Find where the given text appears and provide that cell's center as (x, y) coordinate. 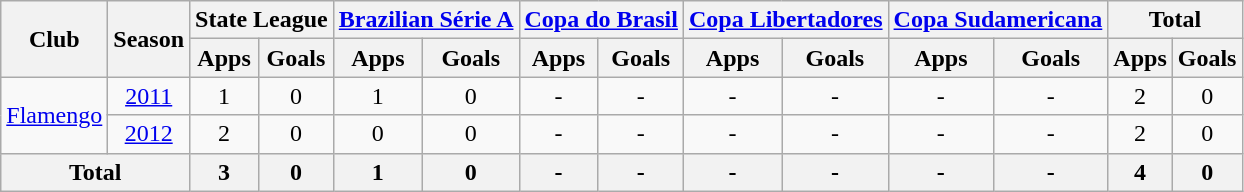
3 (224, 172)
State League (262, 20)
4 (1140, 172)
2011 (149, 96)
Brazilian Série A (426, 20)
Copa Sudamericana (998, 20)
Copa Libertadores (786, 20)
Season (149, 39)
Copa do Brasil (601, 20)
Flamengo (54, 115)
Club (54, 39)
2012 (149, 134)
